Provide the [X, Y] coordinate of the cell's center where the given text is located.  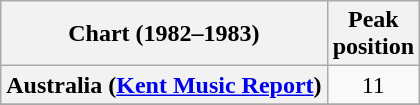
Australia (Kent Music Report) [164, 85]
Peakposition [373, 34]
Chart (1982–1983) [164, 34]
11 [373, 85]
